Scan for the cell matching the given text and deliver its [X, Y] coordinate at center. 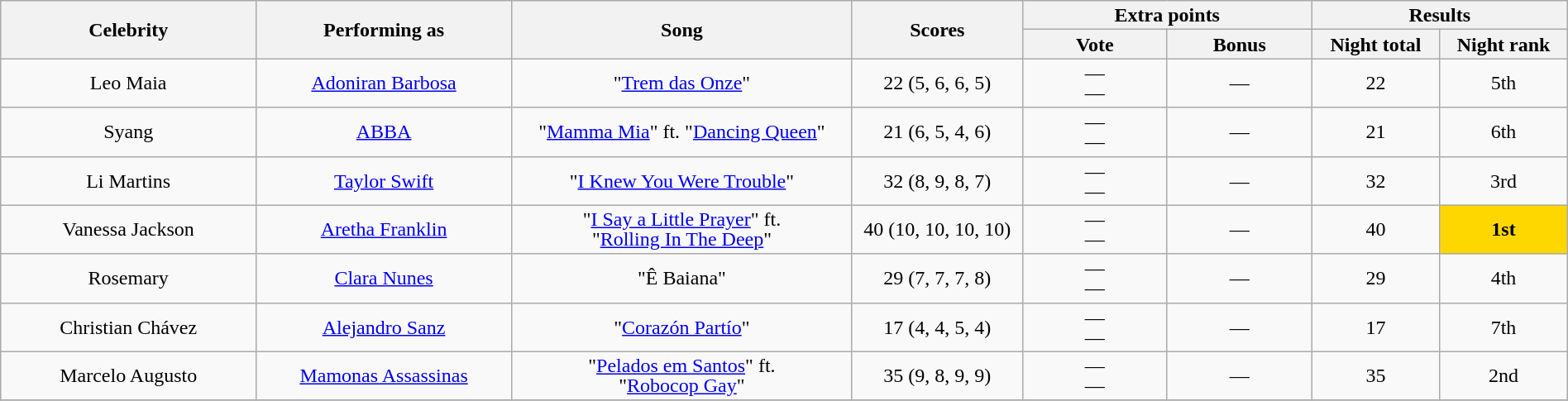
21 (6, 5, 4, 6) [937, 132]
Adoniran Barbosa [384, 83]
Alejandro Sanz [384, 327]
"I Say a Little Prayer" ft."Rolling In The Deep" [682, 230]
22 (5, 6, 6, 5) [937, 83]
"Trem das Onze" [682, 83]
Bonus [1239, 45]
Performing as [384, 30]
"I Knew You Were Trouble" [682, 180]
Aretha Franklin [384, 230]
22 [1375, 83]
Scores [937, 30]
Taylor Swift [384, 180]
"Ê Baiana" [682, 278]
"Pelados em Santos" ft."Robocop Gay" [682, 375]
"Mamma Mia" ft. "Dancing Queen" [682, 132]
Clara Nunes [384, 278]
35 [1375, 375]
Rosemary [129, 278]
5th [1503, 83]
Vote [1095, 45]
3rd [1503, 180]
Leo Maia [129, 83]
1st [1503, 230]
2nd [1503, 375]
"Corazón Partío" [682, 327]
Extra points [1167, 15]
Li Martins [129, 180]
Song [682, 30]
4th [1503, 278]
17 [1375, 327]
29 [1375, 278]
32 (8, 9, 8, 7) [937, 180]
21 [1375, 132]
ABBA [384, 132]
17 (4, 4, 5, 4) [937, 327]
Night rank [1503, 45]
Celebrity [129, 30]
6th [1503, 132]
Marcelo Augusto [129, 375]
Christian Chávez [129, 327]
Vanessa Jackson [129, 230]
29 (7, 7, 7, 8) [937, 278]
40 [1375, 230]
32 [1375, 180]
40 (10, 10, 10, 10) [937, 230]
35 (9, 8, 9, 9) [937, 375]
Results [1439, 15]
Night total [1375, 45]
Mamonas Assassinas [384, 375]
7th [1503, 327]
Syang [129, 132]
